Search for the cell housing the specified text and yield its [X, Y] center coordinate. 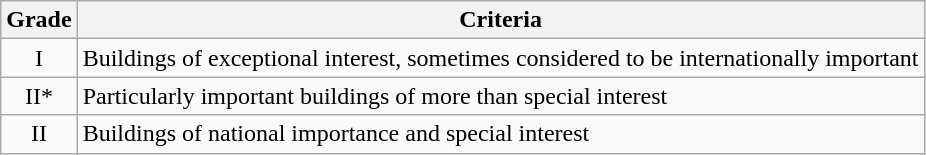
Buildings of national importance and special interest [500, 134]
Buildings of exceptional interest, sometimes considered to be internationally important [500, 58]
Particularly important buildings of more than special interest [500, 96]
Grade [39, 20]
Criteria [500, 20]
I [39, 58]
II [39, 134]
II* [39, 96]
